Locate the cell with the specified text and output its [x, y] center coordinate. 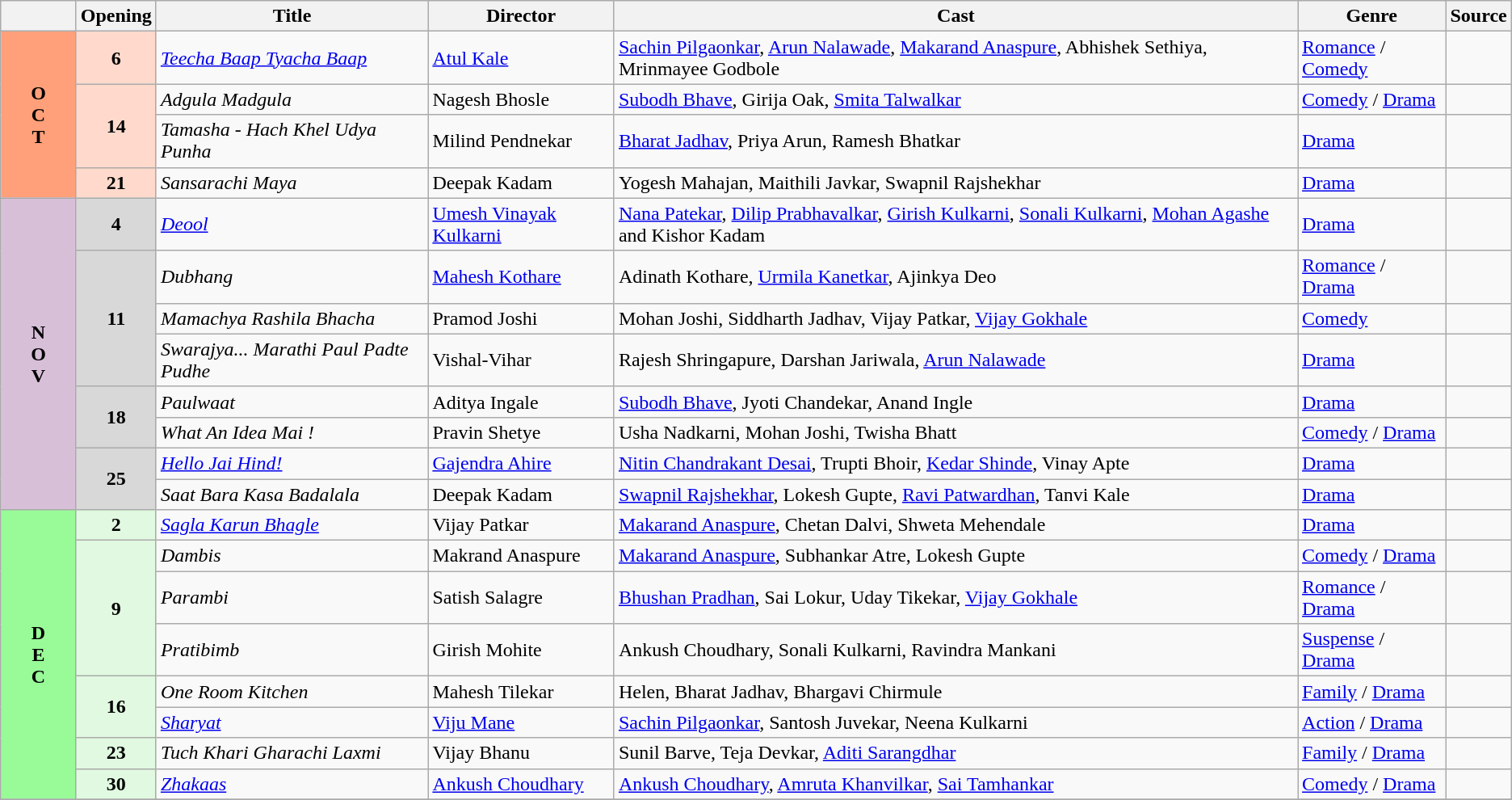
Mamachya Rashila Bhacha [292, 318]
Teecha Baap Tyacha Baap [292, 58]
Adgula Madgula [292, 99]
Usha Nadkarni, Mohan Joshi, Twisha Bhatt [955, 432]
Bharat Jadhav, Priya Arun, Ramesh Bhatkar [955, 141]
6 [116, 58]
Vishal-Vihar [522, 360]
Pravin Shetye [522, 432]
21 [116, 183]
Nana Patekar, Dilip Prabhavalkar, Girish Kulkarni, Sonali Kulkarni, Mohan Agashe and Kishor Kadam [955, 225]
Opening [116, 16]
Source [1478, 16]
Bhushan Pradhan, Sai Lokur, Uday Tikekar, Vijay Gokhale [955, 598]
Mahesh Tilekar [522, 692]
16 [116, 707]
18 [116, 417]
Makarand Anaspure, Chetan Dalvi, Shweta Mehendale [955, 525]
Zhakaas [292, 784]
Sunil Barve, Teja Devkar, Aditi Sarangdhar [955, 753]
Mahesh Kothare [522, 276]
Atul Kale [522, 58]
Tuch Khari Gharachi Laxmi [292, 753]
Subodh Bhave, Jyoti Chandekar, Anand Ingle [955, 402]
Sagla Karun Bhagle [292, 525]
Ankush Choudhary, Sonali Kulkarni, Ravindra Mankani [955, 650]
Ankush Choudhary, Amruta Khanvilkar, Sai Tamhankar [955, 784]
2 [116, 525]
Genre [1371, 16]
Parambi [292, 598]
Vijay Bhanu [522, 753]
4 [116, 225]
Romance / Comedy [1371, 58]
Dubhang [292, 276]
Sachin Pilgaonkar, Arun Nalawade, Makarand Anaspure, Abhishek Sethiya, Mrinmayee Godbole [955, 58]
Title [292, 16]
Makrand Anaspure [522, 556]
Nitin Chandrakant Desai, Trupti Bhoir, Kedar Shinde, Vinay Apte [955, 463]
Milind Pendnekar [522, 141]
Action / Drama [1371, 722]
25 [116, 478]
Comedy [1371, 318]
What An Idea Mai ! [292, 432]
Swapnil Rajshekhar, Lokesh Gupte, Ravi Patwardhan, Tanvi Kale [955, 494]
DEC [39, 655]
Makarand Anaspure, Subhankar Atre, Lokesh Gupte [955, 556]
Mohan Joshi, Siddharth Jadhav, Vijay Patkar, Vijay Gokhale [955, 318]
Deool [292, 225]
Sharyat [292, 722]
Vijay Patkar [522, 525]
NOV [39, 354]
Umesh Vinayak Kulkarni [522, 225]
Nagesh Bhosle [522, 99]
Pratibimb [292, 650]
Aditya Ingale [522, 402]
11 [116, 318]
Satish Salagre [522, 598]
Yogesh Mahajan, Maithili Javkar, Swapnil Rajshekhar [955, 183]
Rajesh Shringapure, Darshan Jariwala, Arun Nalawade [955, 360]
Sansarachi Maya [292, 183]
Girish Mohite [522, 650]
Ankush Choudhary [522, 784]
Tamasha - Hach Khel Udya Punha [292, 141]
Director [522, 16]
Paulwaat [292, 402]
14 [116, 126]
Cast [955, 16]
Gajendra Ahire [522, 463]
One Room Kitchen [292, 692]
9 [116, 608]
OCT [39, 115]
Helen, Bharat Jadhav, Bhargavi Chirmule [955, 692]
Sachin Pilgaonkar, Santosh Juvekar, Neena Kulkarni [955, 722]
Hello Jai Hind! [292, 463]
Swarajya... Marathi Paul Padte Pudhe [292, 360]
Subodh Bhave, Girija Oak, Smita Talwalkar [955, 99]
Saat Bara Kasa Badalala [292, 494]
23 [116, 753]
Dambis [292, 556]
30 [116, 784]
Adinath Kothare, Urmila Kanetkar, Ajinkya Deo [955, 276]
Viju Mane [522, 722]
Pramod Joshi [522, 318]
Suspense / Drama [1371, 650]
